Find where the given text appears and provide that cell's center as (X, Y) coordinate. 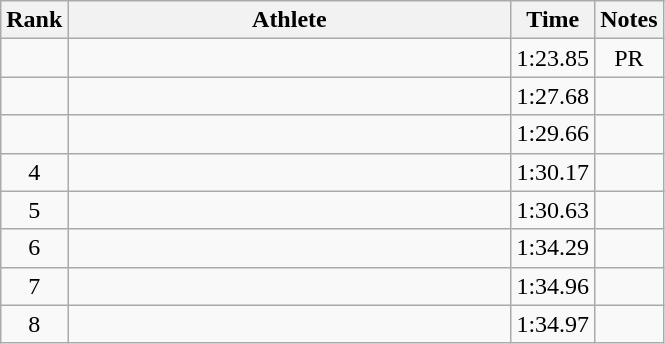
7 (34, 286)
1:30.63 (553, 210)
Notes (629, 20)
PR (629, 58)
1:34.97 (553, 324)
1:29.66 (553, 134)
4 (34, 172)
1:23.85 (553, 58)
Athlete (290, 20)
1:30.17 (553, 172)
1:27.68 (553, 96)
6 (34, 248)
Rank (34, 20)
5 (34, 210)
1:34.96 (553, 286)
1:34.29 (553, 248)
Time (553, 20)
8 (34, 324)
